Return [X, Y] of the center of cell containing provided text 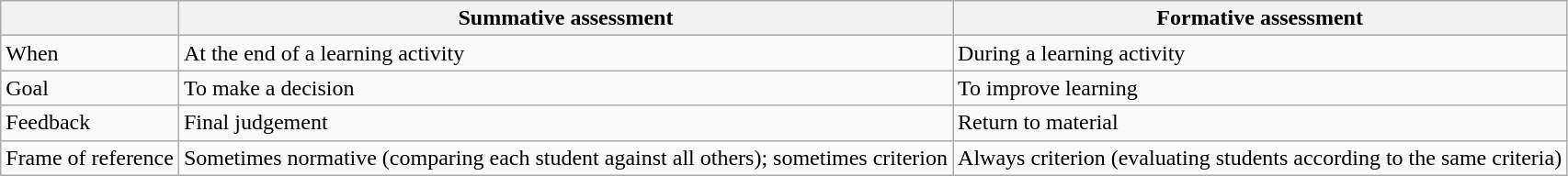
Formative assessment [1260, 18]
Feedback [90, 123]
Final judgement [565, 123]
When [90, 53]
Always criterion (evaluating students according to the same criteria) [1260, 158]
To make a decision [565, 88]
Sometimes normative (comparing each student against all others); sometimes criterion [565, 158]
Goal [90, 88]
During a learning activity [1260, 53]
Return to material [1260, 123]
Summative assessment [565, 18]
Frame of reference [90, 158]
At the end of a learning activity [565, 53]
To improve learning [1260, 88]
